Locate the cell with the specified text and output its [x, y] center coordinate. 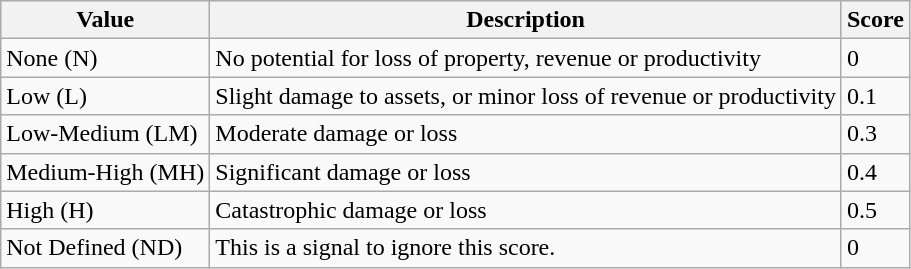
0.5 [875, 210]
Slight damage to assets, or minor loss of revenue or productivity [526, 96]
High (H) [106, 210]
This is a signal to ignore this score. [526, 248]
Significant damage or loss [526, 172]
0.4 [875, 172]
0.3 [875, 134]
Not Defined (ND) [106, 248]
Low-Medium (LM) [106, 134]
Medium-High (MH) [106, 172]
No potential for loss of property, revenue or productivity [526, 58]
Moderate damage or loss [526, 134]
0.1 [875, 96]
None (N) [106, 58]
Description [526, 20]
Low (L) [106, 96]
Value [106, 20]
Score [875, 20]
Catastrophic damage or loss [526, 210]
